Locate the cell with the specified text and output its [x, y] center coordinate. 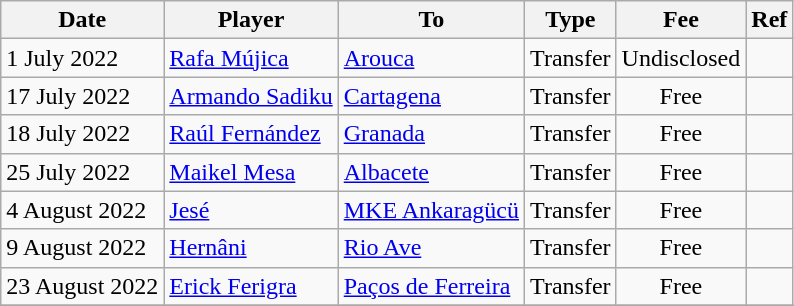
Cartagena [431, 96]
Rafa Mújica [251, 58]
MKE Ankaragücü [431, 210]
25 July 2022 [82, 172]
Player [251, 20]
Armando Sadiku [251, 96]
Paços de Ferreira [431, 286]
Raúl Fernández [251, 134]
Erick Ferigra [251, 286]
Hernâni [251, 248]
23 August 2022 [82, 286]
4 August 2022 [82, 210]
Albacete [431, 172]
Ref [770, 20]
To [431, 20]
Maikel Mesa [251, 172]
Fee [681, 20]
Date [82, 20]
18 July 2022 [82, 134]
1 July 2022 [82, 58]
17 July 2022 [82, 96]
Type [571, 20]
Rio Ave [431, 248]
Jesé [251, 210]
Arouca [431, 58]
Granada [431, 134]
Undisclosed [681, 58]
9 August 2022 [82, 248]
